Scan for the cell matching the given text and deliver its [X, Y] coordinate at center. 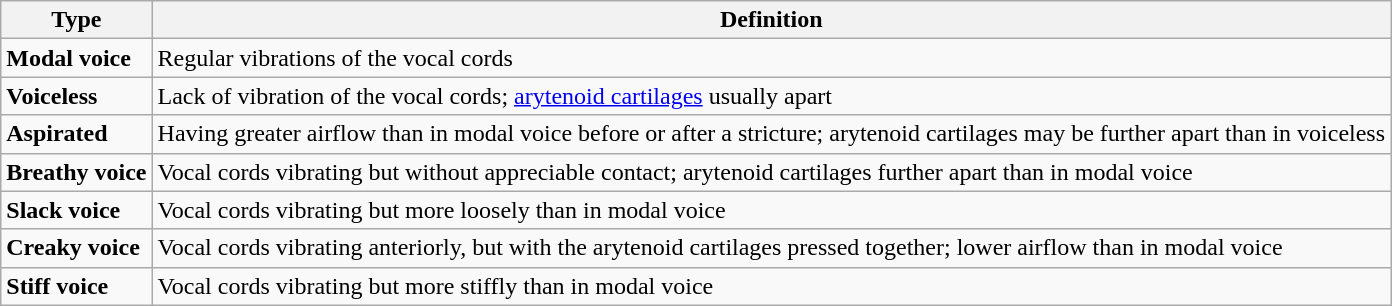
Vocal cords vibrating but more loosely than in modal voice [772, 210]
Creaky voice [76, 248]
Having greater airflow than in modal voice before or after a stricture; arytenoid cartilages may be further apart than in voiceless [772, 134]
Stiff voice [76, 286]
Vocal cords vibrating anteriorly, but with the arytenoid cartilages pressed together; lower airflow than in modal voice [772, 248]
Type [76, 20]
Modal voice [76, 58]
Breathy voice [76, 172]
Voiceless [76, 96]
Aspirated [76, 134]
Regular vibrations of the vocal cords [772, 58]
Vocal cords vibrating but without appreciable contact; arytenoid cartilages further apart than in modal voice [772, 172]
Vocal cords vibrating but more stiffly than in modal voice [772, 286]
Lack of vibration of the vocal cords; arytenoid cartilages usually apart [772, 96]
Definition [772, 20]
Slack voice [76, 210]
